Pinpoint the cell where the given text exists, returning its [x, y] midpoint coordinate. 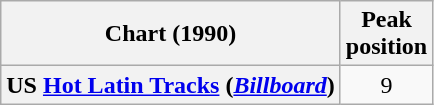
Peakposition [386, 34]
Chart (1990) [171, 34]
9 [386, 85]
US Hot Latin Tracks (Billboard) [171, 85]
